Pinpoint the cell where the given text exists, returning its [X, Y] midpoint coordinate. 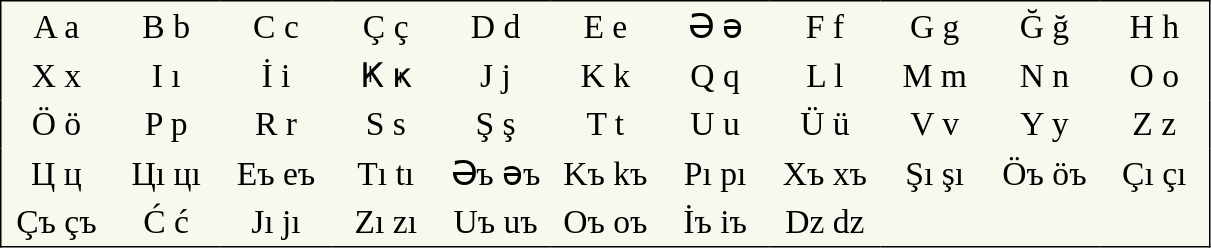
M m [935, 76]
S s [386, 124]
C c [276, 26]
Uъ uъ [496, 222]
Ü ü [825, 124]
Ц ц [56, 173]
Zı zı [386, 222]
H h [1154, 26]
Öъ öъ [1045, 173]
Ć ć [166, 222]
K k [605, 76]
U u [715, 124]
Ə ə [715, 26]
D d [496, 26]
Ҝ ҝ [386, 76]
G g [935, 26]
Pı pı [715, 173]
B b [166, 26]
Oъ oъ [605, 222]
Əъ əъ [496, 173]
X x [56, 76]
P p [166, 124]
V v [935, 124]
E e [605, 26]
Ç ç [386, 26]
R r [276, 124]
Xъ xъ [825, 173]
L l [825, 76]
Q q [715, 76]
N n [1045, 76]
İъ iъ [715, 222]
J j [496, 76]
Цı цı [166, 173]
Çı çı [1154, 173]
O o [1154, 76]
Çъ çъ [56, 222]
Tı tı [386, 173]
Ğ ğ [1045, 26]
Şı şı [935, 173]
Dz dz [825, 222]
Jı jı [276, 222]
Kъ kъ [605, 173]
T t [605, 124]
Z z [1154, 124]
I ı [166, 76]
Y y [1045, 124]
A a [56, 26]
Ö ö [56, 124]
İ i [276, 76]
F f [825, 26]
Ş ş [496, 124]
Eъ eъ [276, 173]
